Scan for the cell matching the given text and deliver its [x, y] coordinate at center. 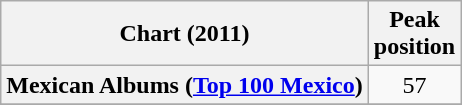
Peakposition [414, 34]
Mexican Albums (Top 100 Mexico) [185, 85]
Chart (2011) [185, 34]
57 [414, 85]
